For the text-containing cell, return its midpoint in [x, y] coordinate format. 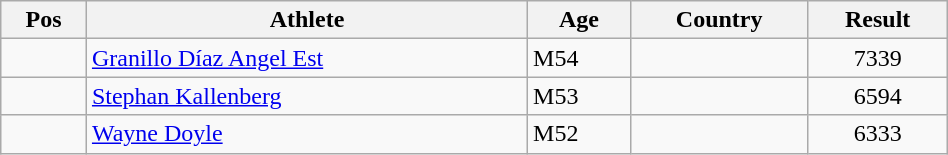
Country [719, 20]
Result [878, 20]
Stephan Kallenberg [306, 96]
M54 [580, 58]
6333 [878, 134]
7339 [878, 58]
Age [580, 20]
Pos [44, 20]
6594 [878, 96]
Athlete [306, 20]
Wayne Doyle [306, 134]
M52 [580, 134]
Granillo Díaz Angel Est [306, 58]
M53 [580, 96]
